Locate the cell with the specified text and output its [X, Y] center coordinate. 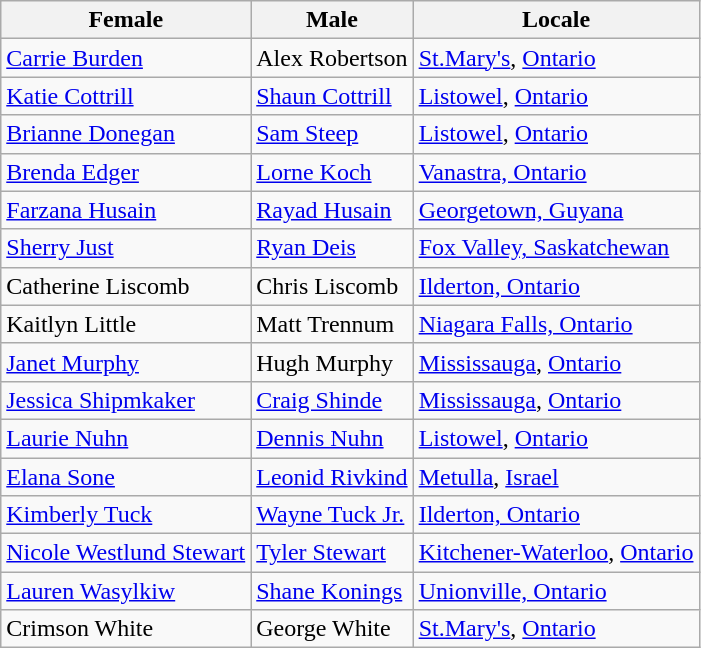
Brenda Edger [126, 172]
Laurie Nuhn [126, 438]
Lauren Wasylkiw [126, 591]
Matt Trennum [332, 324]
Unionville, Ontario [556, 591]
Female [126, 20]
Brianne Donegan [126, 134]
Kaitlyn Little [126, 324]
Lorne Koch [332, 172]
Dennis Nuhn [332, 438]
Janet Murphy [126, 362]
Fox Valley, Saskatchewan [556, 248]
Locale [556, 20]
Metulla, Israel [556, 477]
Jessica Shipmkaker [126, 400]
Wayne Tuck Jr. [332, 515]
Shaun Cottrill [332, 96]
Crimson White [126, 629]
Male [332, 20]
Niagara Falls, Ontario [556, 324]
Nicole Westlund Stewart [126, 553]
George White [332, 629]
Carrie Burden [126, 58]
Katie Cottrill [126, 96]
Rayad Husain [332, 210]
Vanastra, Ontario [556, 172]
Elana Sone [126, 477]
Catherine Liscomb [126, 286]
Sherry Just [126, 248]
Sam Steep [332, 134]
Kimberly Tuck [126, 515]
Chris Liscomb [332, 286]
Kitchener-Waterloo, Ontario [556, 553]
Tyler Stewart [332, 553]
Alex Robertson [332, 58]
Ryan Deis [332, 248]
Georgetown, Guyana [556, 210]
Hugh Murphy [332, 362]
Leonid Rivkind [332, 477]
Shane Konings [332, 591]
Craig Shinde [332, 400]
Farzana Husain [126, 210]
